Find where the given text appears and provide that cell's center as (x, y) coordinate. 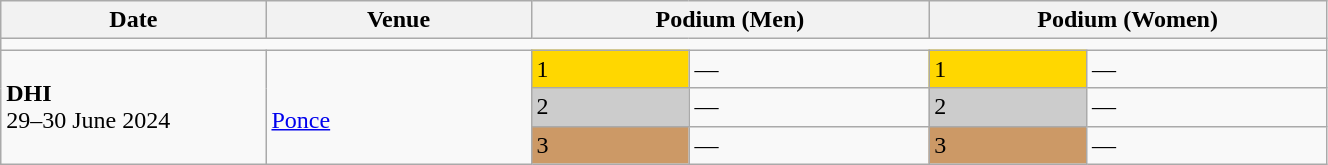
Podium (Men) (730, 20)
Podium (Women) (1128, 20)
Date (134, 20)
Venue (398, 20)
Ponce (398, 107)
DHI 29–30 June 2024 (134, 107)
